Locate the cell with the specified text and output its (x, y) center coordinate. 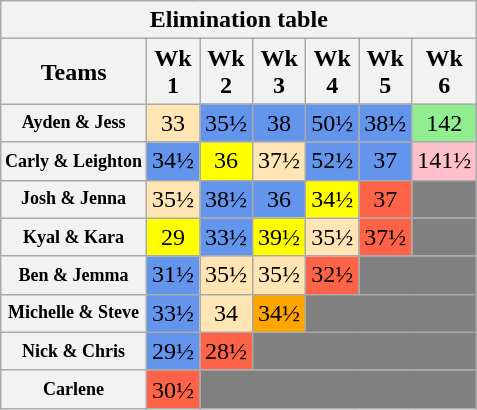
33 (172, 123)
Josh & Jenna (74, 199)
141½ (444, 161)
39½ (280, 237)
Kyal & Kara (74, 237)
Carly & Leighton (74, 161)
50½ (332, 123)
Ben & Jemma (74, 275)
30½ (172, 389)
34 (226, 313)
Wk2 (226, 72)
142 (444, 123)
Wk4 (332, 72)
38 (280, 123)
Carlene (74, 389)
Michelle & Steve (74, 313)
Nick & Chris (74, 351)
29½ (172, 351)
Teams (74, 72)
29 (172, 237)
52½ (332, 161)
Wk6 (444, 72)
Wk5 (386, 72)
31½ (172, 275)
Wk1 (172, 72)
Ayden & Jess (74, 123)
Wk3 (280, 72)
28½ (226, 351)
Elimination table (239, 20)
32½ (332, 275)
